Output the (x, y) coordinate of the center of the cell containing the given text.  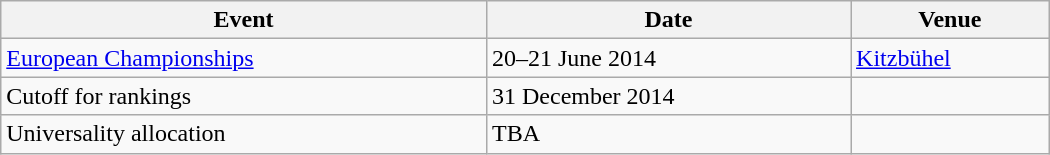
Event (244, 20)
Kitzbühel (950, 58)
Date (668, 20)
Cutoff for rankings (244, 96)
31 December 2014 (668, 96)
TBA (668, 134)
Venue (950, 20)
Universality allocation (244, 134)
20–21 June 2014 (668, 58)
European Championships (244, 58)
